For the text-containing cell, return its midpoint in (X, Y) coordinate format. 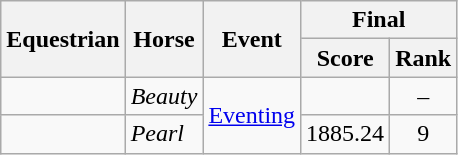
Beauty (164, 96)
Score (346, 58)
Equestrian (63, 39)
1885.24 (346, 134)
Eventing (252, 115)
Rank (424, 58)
Final (379, 20)
Event (252, 39)
Pearl (164, 134)
– (424, 96)
9 (424, 134)
Horse (164, 39)
